Detect which cell encompasses the target text, then output its [x, y] center coordinate. 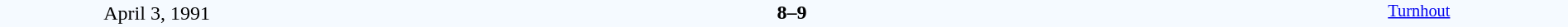
Turnhout [1419, 13]
8–9 [791, 12]
April 3, 1991 [157, 13]
